Output the (x, y) coordinate of the center of the cell containing the given text.  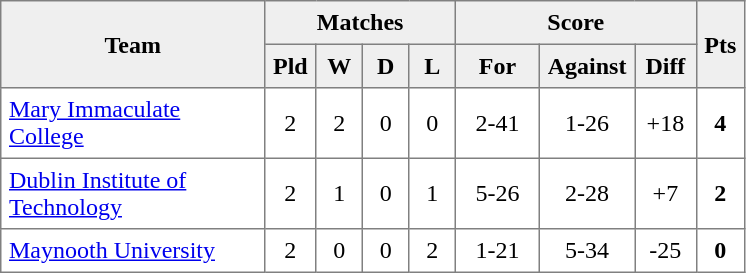
Dublin Institute of Technology (133, 193)
D (385, 66)
Diff (666, 66)
Against (586, 66)
1-26 (586, 123)
+18 (666, 123)
Maynooth University (133, 251)
2-41 (497, 123)
Pld (290, 66)
Matches (360, 23)
5-34 (586, 251)
-25 (666, 251)
+7 (666, 193)
5-26 (497, 193)
2-28 (586, 193)
Score (576, 23)
4 (720, 123)
For (497, 66)
1-21 (497, 251)
L (432, 66)
Team (133, 44)
W (339, 66)
Pts (720, 44)
Mary Immaculate College (133, 123)
